Find where the given text appears and provide that cell's center as (x, y) coordinate. 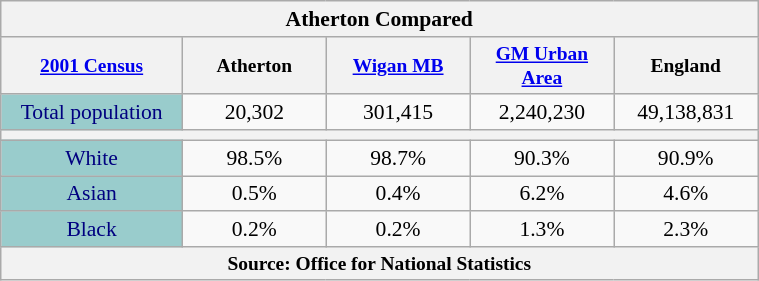
White (92, 158)
Black (92, 229)
98.5% (254, 158)
Total population (92, 112)
4.6% (686, 194)
GM Urban Area (542, 66)
1.3% (542, 229)
0.4% (398, 194)
90.3% (542, 158)
0.5% (254, 194)
49,138,831 (686, 112)
Wigan MB (398, 66)
2.3% (686, 229)
Source: Office for National Statistics (380, 264)
98.7% (398, 158)
301,415 (398, 112)
20,302 (254, 112)
Atherton (254, 66)
90.9% (686, 158)
2001 Census (92, 66)
6.2% (542, 194)
England (686, 66)
Asian (92, 194)
2,240,230 (542, 112)
Atherton Compared (380, 19)
